Detect which cell encompasses the target text, then output its [X, Y] center coordinate. 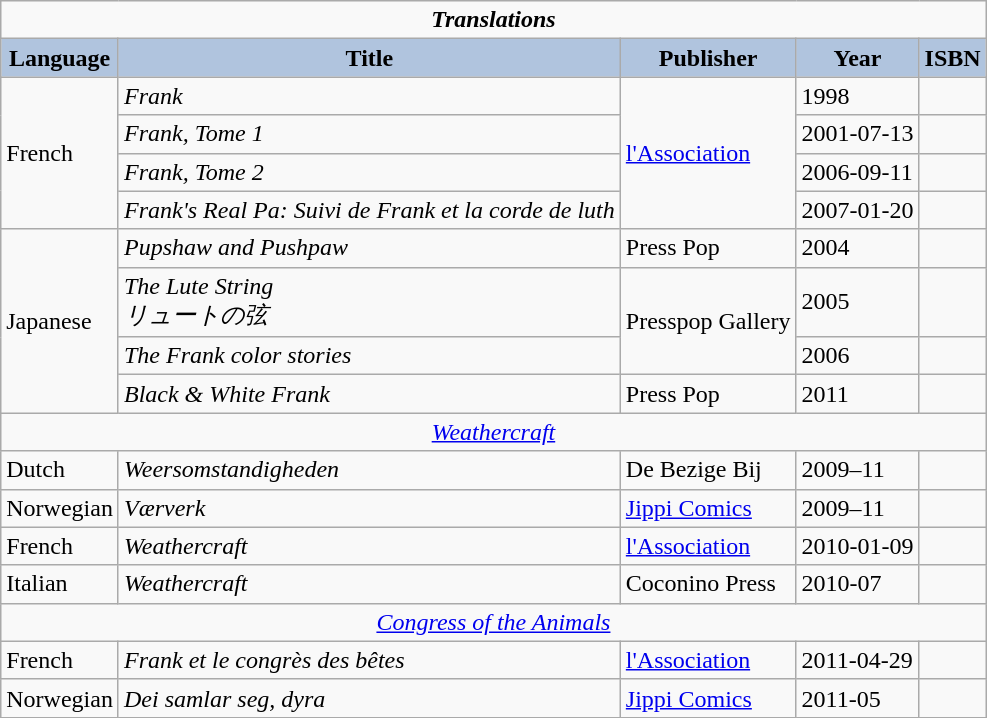
Year [858, 58]
2005 [858, 302]
Frank, Tome 1 [369, 134]
Japanese [60, 321]
Frank [369, 96]
Italian [60, 584]
2010-01-09 [858, 546]
Weersomstandigheden [369, 470]
2001-07-13 [858, 134]
Black & White Frank [369, 394]
2007-01-20 [858, 210]
Presspop Gallery [708, 321]
2010-07 [858, 584]
1998 [858, 96]
2004 [858, 248]
2011 [858, 394]
The Frank color stories [369, 356]
2006 [858, 356]
Language [60, 58]
2011-04-29 [858, 660]
The Lute Stringリュートの弦 [369, 302]
Title [369, 58]
Translations [494, 20]
De Bezige Bij [708, 470]
Værverk [369, 508]
Pupshaw and Pushpaw [369, 248]
2006-09-11 [858, 172]
Congress of the Animals [494, 622]
Publisher [708, 58]
Dei samlar seg, dyra [369, 698]
Dutch [60, 470]
Frank's Real Pa: Suivi de Frank et la corde de luth [369, 210]
Frank et le congrès des bêtes [369, 660]
ISBN [952, 58]
Coconino Press [708, 584]
Frank, Tome 2 [369, 172]
2011-05 [858, 698]
